Determine the (x, y) coordinate at the center of the cell enclosing the given text.  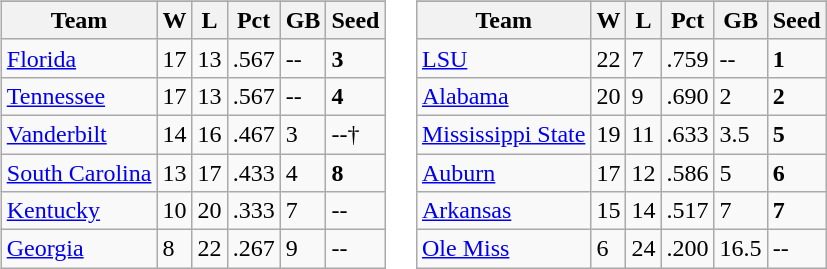
.633 (688, 134)
Vanderbilt (79, 134)
LSU (503, 58)
Kentucky (79, 211)
Georgia (79, 249)
.433 (254, 173)
.200 (688, 249)
Alabama (503, 96)
12 (644, 173)
24 (644, 249)
.467 (254, 134)
Mississippi State (503, 134)
.690 (688, 96)
15 (608, 211)
.333 (254, 211)
.586 (688, 173)
.267 (254, 249)
1 (796, 58)
Ole Miss (503, 249)
16.5 (740, 249)
Tennessee (79, 96)
3.5 (740, 134)
Auburn (503, 173)
Florida (79, 58)
Arkansas (503, 211)
South Carolina (79, 173)
19 (608, 134)
--† (356, 134)
16 (210, 134)
11 (644, 134)
.517 (688, 211)
10 (174, 211)
.759 (688, 58)
